Search for the cell housing the specified text and yield its (x, y) center coordinate. 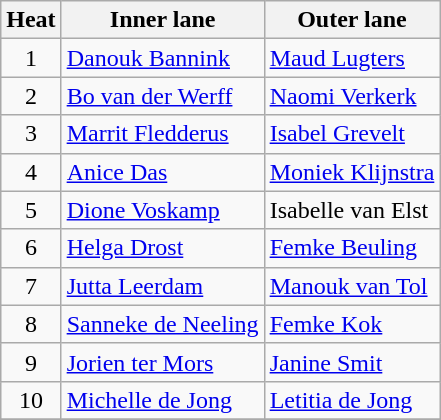
Jorien ter Mors (162, 362)
Femke Kok (352, 324)
Inner lane (162, 20)
10 (31, 400)
Outer lane (352, 20)
Helga Drost (162, 248)
Heat (31, 20)
Sanneke de Neeling (162, 324)
Femke Beuling (352, 248)
Isabel Grevelt (352, 134)
Marrit Fledderus (162, 134)
9 (31, 362)
2 (31, 96)
Bo van der Werff (162, 96)
Danouk Bannink (162, 58)
Isabelle van Elst (352, 210)
Maud Lugters (352, 58)
Naomi Verkerk (352, 96)
Letitia de Jong (352, 400)
Anice Das (162, 172)
Jutta Leerdam (162, 286)
6 (31, 248)
Moniek Klijnstra (352, 172)
1 (31, 58)
3 (31, 134)
8 (31, 324)
Michelle de Jong (162, 400)
4 (31, 172)
5 (31, 210)
Janine Smit (352, 362)
Manouk van Tol (352, 286)
Dione Voskamp (162, 210)
7 (31, 286)
